Determine the [x, y] coordinate at the center of the cell enclosing the given text.  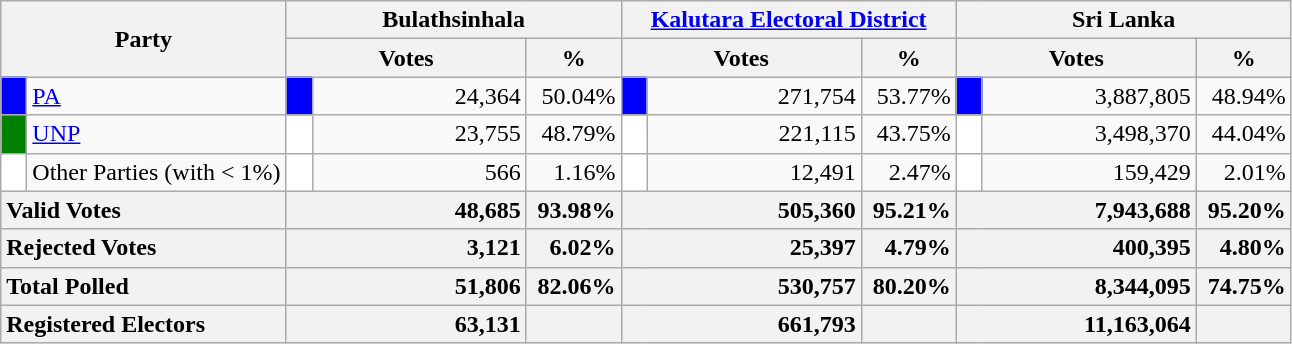
1.16% [574, 172]
24,364 [419, 96]
661,793 [741, 324]
4.80% [1244, 248]
505,360 [741, 210]
11,163,064 [1076, 324]
3,121 [406, 248]
Sri Lanka [1124, 20]
271,754 [754, 96]
48.79% [574, 134]
48.94% [1244, 96]
UNP [156, 134]
4.79% [908, 248]
2.01% [1244, 172]
159,429 [1089, 172]
3,498,370 [1089, 134]
400,395 [1076, 248]
Kalutara Electoral District [788, 20]
Party [144, 39]
43.75% [908, 134]
12,491 [754, 172]
63,131 [406, 324]
44.04% [1244, 134]
8,344,095 [1076, 286]
50.04% [574, 96]
Registered Electors [144, 324]
82.06% [574, 286]
221,115 [754, 134]
53.77% [908, 96]
95.21% [908, 210]
23,755 [419, 134]
51,806 [406, 286]
Other Parties (with < 1%) [156, 172]
Rejected Votes [144, 248]
93.98% [574, 210]
95.20% [1244, 210]
Bulathsinhala [454, 20]
74.75% [1244, 286]
6.02% [574, 248]
48,685 [406, 210]
2.47% [908, 172]
25,397 [741, 248]
566 [419, 172]
PA [156, 96]
3,887,805 [1089, 96]
7,943,688 [1076, 210]
80.20% [908, 286]
Total Polled [144, 286]
Valid Votes [144, 210]
530,757 [741, 286]
